From the cell containing the given text, extract its center point as (X, Y) coordinate. 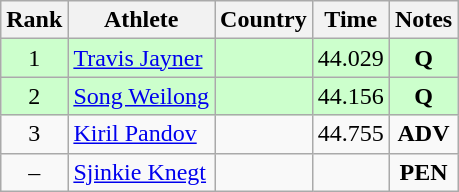
Song Weilong (142, 96)
Rank (34, 20)
Notes (423, 20)
Athlete (142, 20)
3 (34, 134)
Time (350, 20)
44.029 (350, 58)
Kiril Pandov (142, 134)
– (34, 172)
Country (264, 20)
Sjinkie Knegt (142, 172)
2 (34, 96)
ADV (423, 134)
Travis Jayner (142, 58)
44.156 (350, 96)
PEN (423, 172)
1 (34, 58)
44.755 (350, 134)
